Provide the (x, y) coordinate of the cell's center where the given text is located.  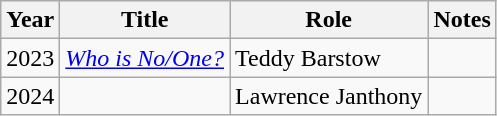
Lawrence Janthony (329, 96)
Role (329, 20)
Title (145, 20)
2024 (30, 96)
Year (30, 20)
Notes (462, 20)
Teddy Barstow (329, 58)
Who is No/One? (145, 58)
2023 (30, 58)
